Extract the [x, y] coordinate from the center of the cell holding the provided text.  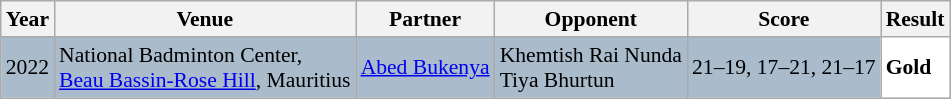
Partner [426, 19]
Score [784, 19]
Opponent [591, 19]
Year [28, 19]
Gold [916, 68]
2022 [28, 68]
National Badminton Center,Beau Bassin-Rose Hill, Mauritius [205, 68]
Abed Bukenya [426, 68]
Venue [205, 19]
Khemtish Rai Nunda Tiya Bhurtun [591, 68]
21–19, 17–21, 21–17 [784, 68]
Result [916, 19]
